Scan for the cell matching the given text and deliver its [x, y] coordinate at center. 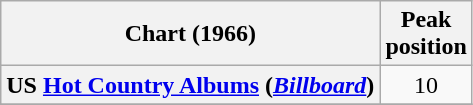
Peakposition [426, 34]
US Hot Country Albums (Billboard) [190, 85]
10 [426, 85]
Chart (1966) [190, 34]
